For the text-containing cell, return its midpoint in (X, Y) coordinate format. 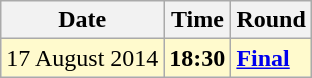
17 August 2014 (82, 58)
Final (271, 58)
Date (82, 20)
Round (271, 20)
18:30 (198, 58)
Time (198, 20)
